From the cell containing the given text, extract its center point as [x, y] coordinate. 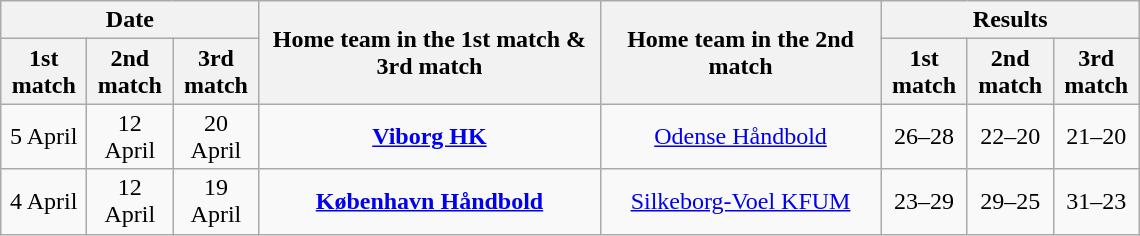
22–20 [1010, 136]
Date [130, 20]
4 April [44, 202]
20 April [216, 136]
Viborg HK [430, 136]
5 April [44, 136]
Silkeborg-Voel KFUM [740, 202]
19 April [216, 202]
29–25 [1010, 202]
Home team in the 1st match & 3rd match [430, 52]
Odense Håndbold [740, 136]
21–20 [1096, 136]
Results [1010, 20]
København Håndbold [430, 202]
Home team in the 2nd match [740, 52]
31–23 [1096, 202]
26–28 [924, 136]
23–29 [924, 202]
